Output the [x, y] coordinate of the center of the cell containing the given text.  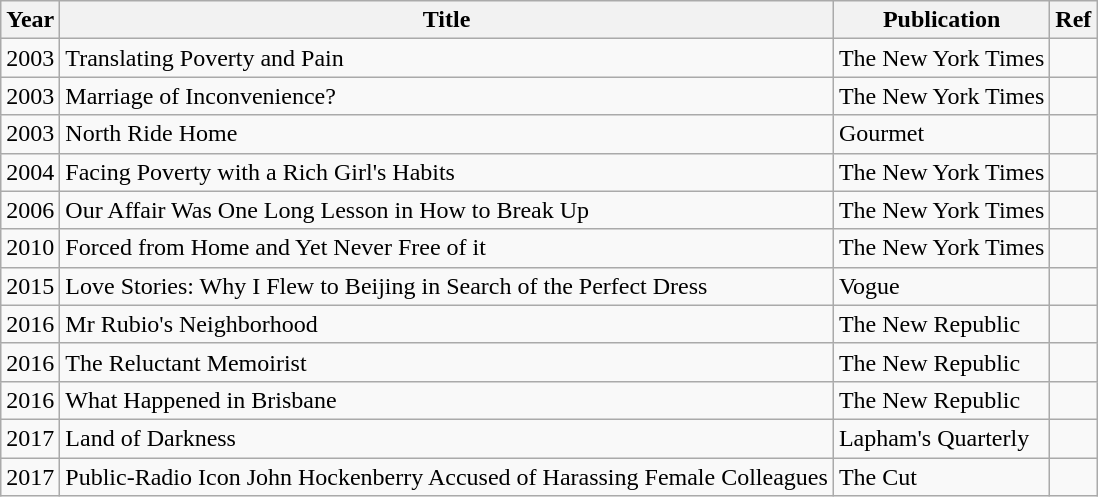
Our Affair Was One Long Lesson in How to Break Up [447, 210]
Public-Radio Icon John Hockenberry Accused of Harassing Female Colleagues [447, 477]
Forced from Home and Yet Never Free of it [447, 248]
Land of Darkness [447, 438]
The Reluctant Memoirist [447, 362]
Title [447, 20]
Translating Poverty and Pain [447, 58]
2006 [30, 210]
2004 [30, 172]
Marriage of Inconvenience? [447, 96]
The Cut [941, 477]
Vogue [941, 286]
Publication [941, 20]
2015 [30, 286]
Mr Rubio's Neighborhood [447, 324]
2010 [30, 248]
Year [30, 20]
Facing Poverty with a Rich Girl's Habits [447, 172]
Love Stories: Why I Flew to Beijing in Search of the Perfect Dress [447, 286]
North Ride Home [447, 134]
Ref [1074, 20]
Gourmet [941, 134]
What Happened in Brisbane [447, 400]
Lapham's Quarterly [941, 438]
